Scan for the cell matching the given text and deliver its (x, y) coordinate at center. 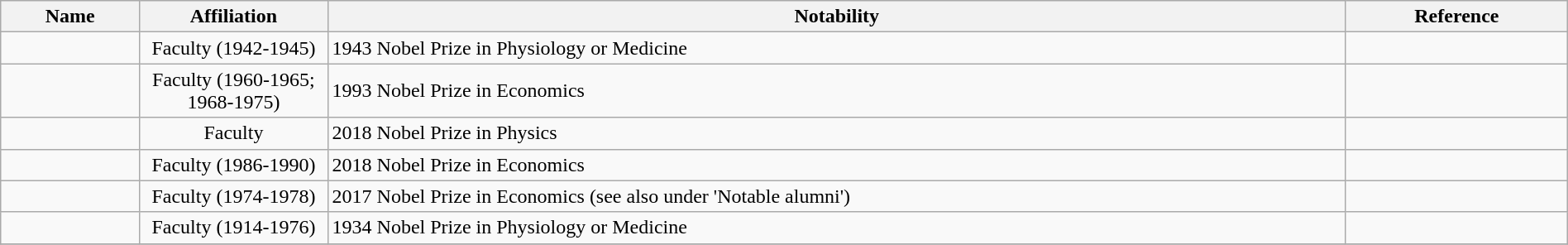
1943 Nobel Prize in Physiology or Medicine (837, 48)
Notability (837, 17)
Faculty (1942-1945) (233, 48)
Affiliation (233, 17)
Faculty (233, 133)
2018 Nobel Prize in Physics (837, 133)
1934 Nobel Prize in Physiology or Medicine (837, 228)
Reference (1456, 17)
2018 Nobel Prize in Economics (837, 165)
Faculty (1960-1965; 1968-1975) (233, 91)
1993 Nobel Prize in Economics (837, 91)
Faculty (1974-1978) (233, 196)
Name (70, 17)
Faculty (1914-1976) (233, 228)
2017 Nobel Prize in Economics (see also under 'Notable alumni') (837, 196)
Faculty (1986-1990) (233, 165)
